Find where the given text appears and provide that cell's center as (x, y) coordinate. 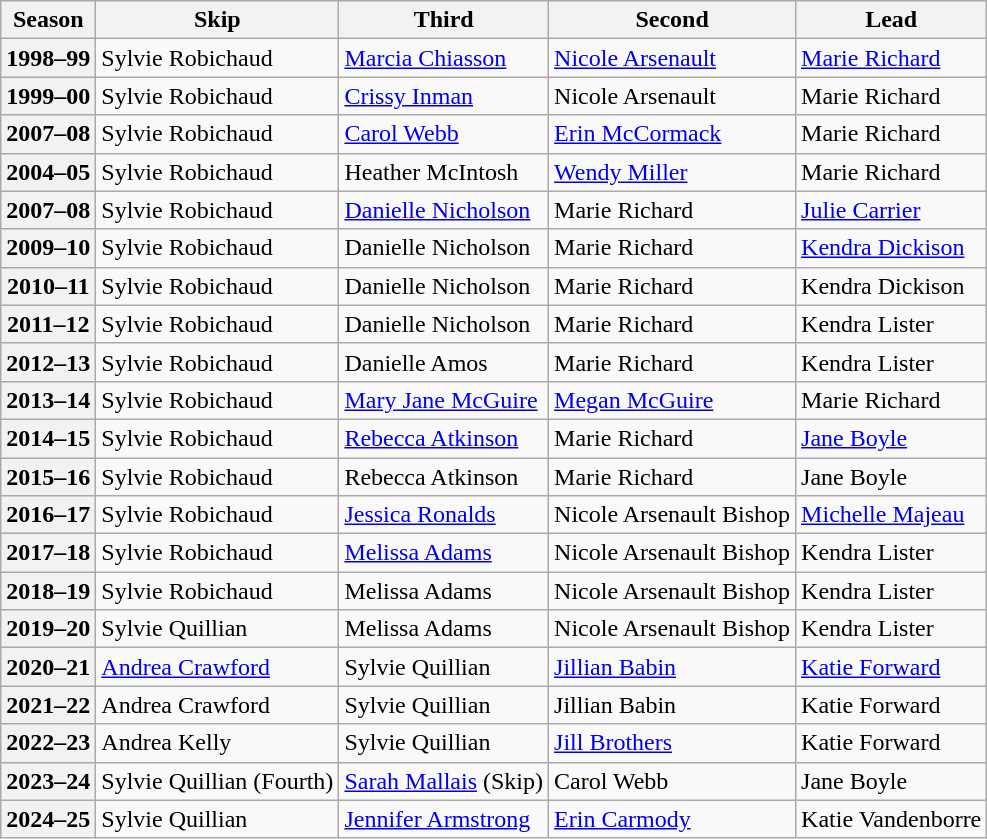
2010–11 (48, 286)
Marcia Chiasson (444, 58)
Second (672, 20)
2017–18 (48, 553)
2004–05 (48, 172)
1999–00 (48, 96)
Heather McIntosh (444, 172)
Jessica Ronalds (444, 515)
2024–25 (48, 819)
2015–16 (48, 477)
Mary Jane McGuire (444, 400)
Julie Carrier (892, 210)
Megan McGuire (672, 400)
2019–20 (48, 629)
2018–19 (48, 591)
Wendy Miller (672, 172)
Skip (218, 20)
2022–23 (48, 743)
1998–99 (48, 58)
2012–13 (48, 362)
2021–22 (48, 705)
Danielle Amos (444, 362)
2011–12 (48, 324)
Katie Vandenborre (892, 819)
Sylvie Quillian (Fourth) (218, 781)
2013–14 (48, 400)
2009–10 (48, 248)
Sarah Mallais (Skip) (444, 781)
Third (444, 20)
Crissy Inman (444, 96)
Lead (892, 20)
2020–21 (48, 667)
2016–17 (48, 515)
Season (48, 20)
Jill Brothers (672, 743)
Andrea Kelly (218, 743)
Michelle Majeau (892, 515)
2014–15 (48, 438)
Jennifer Armstrong (444, 819)
Erin McCormack (672, 134)
Erin Carmody (672, 819)
2023–24 (48, 781)
